Output the [X, Y] coordinate of the center of the cell containing the given text.  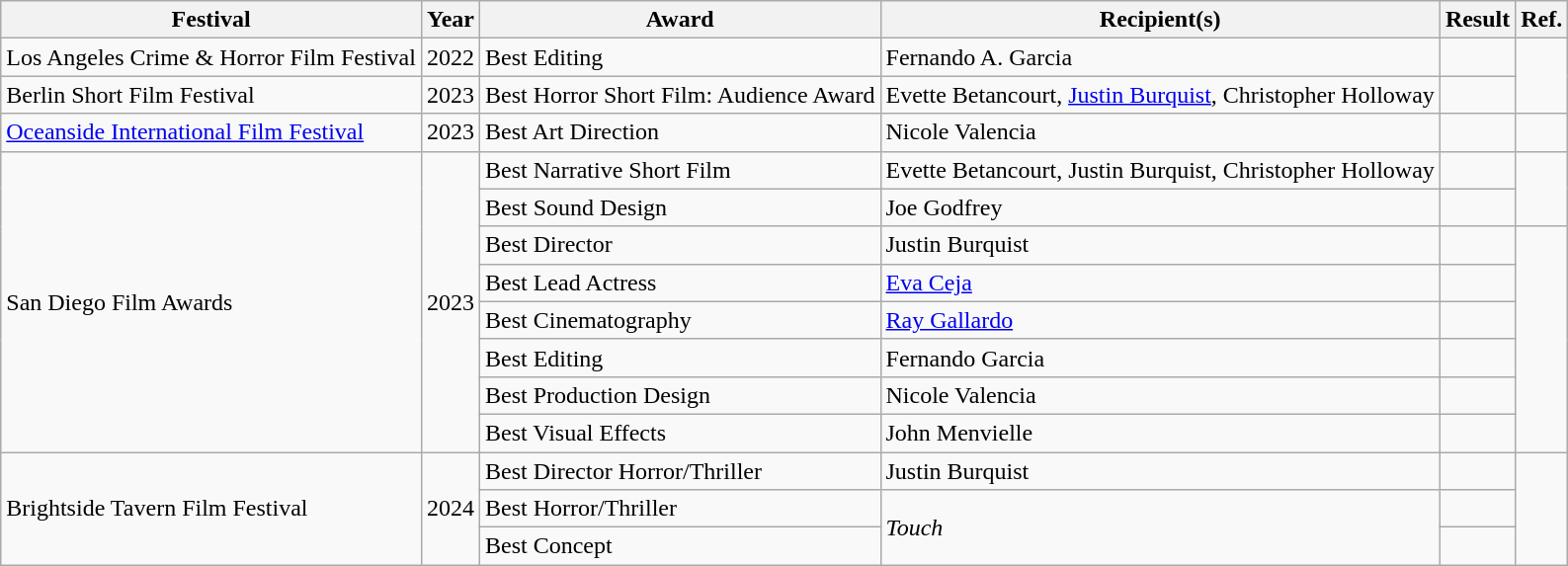
2022 [451, 57]
Result [1477, 20]
Best Narrative Short Film [680, 170]
Best Director Horror/Thriller [680, 471]
Ray Gallardo [1160, 320]
John Menvielle [1160, 433]
Best Visual Effects [680, 433]
Brightside Tavern Film Festival [211, 509]
Joe Godfrey [1160, 207]
Award [680, 20]
Touch [1160, 527]
Best Horror/Thriller [680, 509]
Festival [211, 20]
Los Angeles Crime & Horror Film Festival [211, 57]
Best Horror Short Film: Audience Award [680, 95]
Best Sound Design [680, 207]
Best Director [680, 245]
Best Cinematography [680, 320]
Berlin Short Film Festival [211, 95]
Best Concept [680, 546]
Eva Ceja [1160, 283]
San Diego Film Awards [211, 301]
Oceanside International Film Festival [211, 132]
Year [451, 20]
Fernando Garcia [1160, 358]
Best Art Direction [680, 132]
Fernando A. Garcia [1160, 57]
Ref. [1541, 20]
Recipient(s) [1160, 20]
Best Production Design [680, 395]
Best Lead Actress [680, 283]
2024 [451, 509]
